For the text-containing cell, return its midpoint in (X, Y) coordinate format. 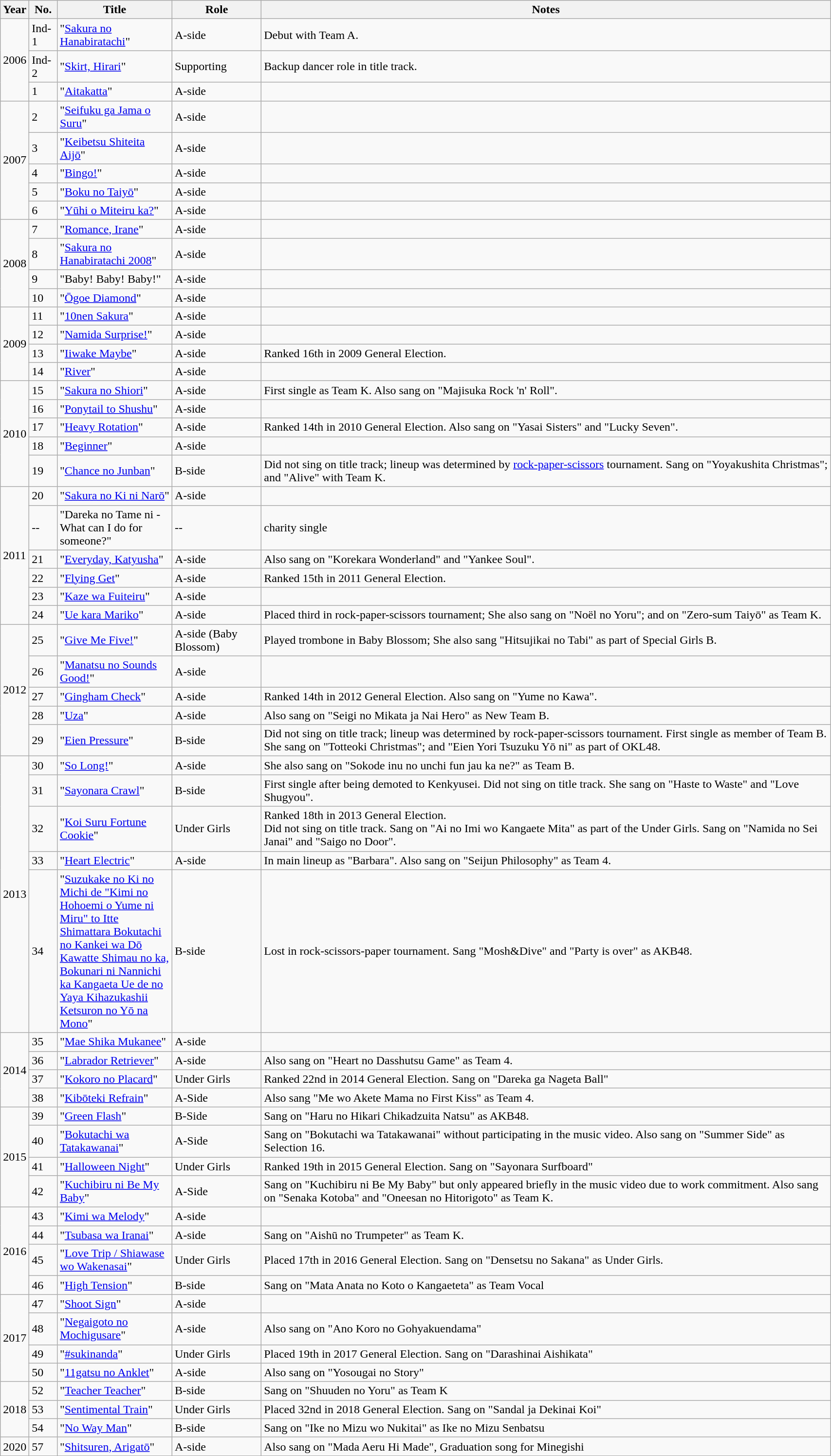
"Everyday, Katyusha" (114, 559)
9 (43, 279)
"Ponytail to Shushu" (114, 409)
No. (43, 10)
Notes (546, 10)
2006 (15, 60)
Year (15, 10)
Placed 17th in 2016 General Election. Sang on "Densetsu no Sakana" as Under Girls. (546, 1260)
"Yūhi o Miteiru ka?" (114, 210)
17 (43, 427)
"Namida Surprise!" (114, 335)
40 (43, 1141)
45 (43, 1260)
"Green Flash" (114, 1116)
Placed 19th in 2017 General Election. Sang on "Darashinai Aishikata" (546, 1354)
43 (43, 1217)
"Kimi wa Melody" (114, 1217)
48 (43, 1329)
57 (43, 1446)
"River" (114, 372)
29 (43, 741)
"Halloween Night" (114, 1166)
7 (43, 229)
"High Tension" (114, 1285)
Also sang on "Seigi no Mikata ja Nai Hero" as New Team B. (546, 715)
"Ue kara Mariko" (114, 615)
2 (43, 117)
Sang on "Haru no Hikari Chikadzuita Natsu" as AKB48. (546, 1116)
14 (43, 372)
2017 (15, 1338)
"Sayonara Crawl" (114, 790)
"Ōgoe Diamond" (114, 297)
"10nen Sakura" (114, 316)
54 (43, 1428)
"Kuchibiru ni Be My Baby" (114, 1191)
2009 (15, 344)
Also sang on "Ano Koro no Gohyakuendama" (546, 1329)
charity single (546, 528)
50 (43, 1372)
"Heavy Rotation" (114, 427)
1 (43, 91)
53 (43, 1409)
"Teacher Teacher" (114, 1391)
2008 (15, 263)
Debut with Team A. (546, 35)
"Shoot Sign" (114, 1304)
"Bokutachi wa Tatakawanai" (114, 1141)
"Heart Electric" (114, 860)
2014 (15, 1070)
47 (43, 1304)
2015 (15, 1157)
Ranked 14th in 2012 General Election. Also sang on "Yume no Kawa". (546, 697)
23 (43, 596)
6 (43, 210)
Backup dancer role in title track. (546, 66)
"Give Me Five!" (114, 639)
"So Long!" (114, 765)
38 (43, 1097)
Ranked 22nd in 2014 General Election. Sang on "Dareka ga Nageta Ball" (546, 1079)
13 (43, 353)
12 (43, 335)
In main lineup as "Barbara". Also sang on "Seijun Philosophy" as Team 4. (546, 860)
"Beginner" (114, 446)
"Sakura no Hanabiratachi" (114, 35)
"Uza" (114, 715)
B-Side (216, 1116)
42 (43, 1191)
10 (43, 297)
A-side (Baby Blossom) (216, 639)
"#sukinanda" (114, 1354)
"Love Trip / Shiawase wo Wakenasai" (114, 1260)
46 (43, 1285)
"Baby! Baby! Baby!" (114, 279)
Lost in rock-scissors-paper tournament. Sang "Mosh&Dive" and "Party is over" as AKB48. (546, 951)
Ranked 14th in 2010 General Election. Also sang on "Yasai Sisters" and "Lucky Seven". (546, 427)
2016 (15, 1251)
"Chance no Junban" (114, 471)
Placed 32nd in 2018 General Election. Sang on "Sandal ja Dekinai Koi" (546, 1409)
Sang on "Ike no Mizu wo Nukitai" as Ike no Mizu Senbatsu (546, 1428)
2013 (15, 894)
30 (43, 765)
Sang on "Bokutachi wa Tatakawanai" without participating in the music video. Also sang on "Summer Side" as Selection 16. (546, 1141)
"Seifuku ga Jama o Suru" (114, 117)
"No Way Man" (114, 1428)
Ranked 19th in 2015 General Election. Sang on "Sayonara Surfboard" (546, 1166)
First single as Team K. Also sang on "Majisuka Rock 'n' Roll". (546, 390)
She also sang on "Sokode inu no unchi fun jau ka ne?" as Team B. (546, 765)
"Kaze wa Fuiteiru" (114, 596)
Supporting (216, 66)
27 (43, 697)
Did not sing on title track; lineup was determined by rock-paper-scissors tournament. Sang on "Yoyakushita Christmas"; and "Alive" with Team K. (546, 471)
20 (43, 496)
Ranked 15th in 2011 General Election. (546, 578)
2018 (15, 1409)
4 (43, 173)
"Iiwake Maybe" (114, 353)
"Koi Suru Fortune Cookie" (114, 829)
"Shitsuren, Arigatō" (114, 1446)
15 (43, 390)
Also sang "Me wo Akete Mama no First Kiss" as Team 4. (546, 1097)
Also sang on "Mada Aeru Hi Made", Graduation song for Minegishi (546, 1446)
37 (43, 1079)
36 (43, 1060)
11 (43, 316)
Sang on "Mata Anata no Koto o Kangaeteta" as Team Vocal (546, 1285)
"Sakura no Hanabiratachi 2008" (114, 254)
3 (43, 148)
35 (43, 1042)
"Aitakatta" (114, 91)
"Skirt, Hirari" (114, 66)
"Romance, Irane" (114, 229)
2007 (15, 160)
"Kokoro no Placard" (114, 1079)
Title (114, 10)
28 (43, 715)
Ind-1 (43, 35)
39 (43, 1116)
Also sang on "Yosougai no Story" (546, 1372)
"Eien Pressure" (114, 741)
"Bingo!" (114, 173)
"Mae Shika Mukanee" (114, 1042)
Placed third in rock-paper-scissors tournament; She also sang on "Noël no Yoru"; and on "Zero-sum Taiyō" as Team K. (546, 615)
31 (43, 790)
"Manatsu no Sounds Good!" (114, 672)
34 (43, 951)
19 (43, 471)
16 (43, 409)
"Sakura no Shiori" (114, 390)
Sang on "Aishū no Trumpeter" as Team K. (546, 1235)
Also sang on "Korekara Wonderland" and "Yankee Soul". (546, 559)
25 (43, 639)
18 (43, 446)
Played trombone in Baby Blossom; She also sang "Hitsujikai no Tabi" as part of Special Girls B. (546, 639)
8 (43, 254)
"Negaigoto no Mochigusare" (114, 1329)
26 (43, 672)
44 (43, 1235)
"Kibōteki Refrain" (114, 1097)
2020 (15, 1446)
"Dareka no Tame ni - What can I do for someone?" (114, 528)
24 (43, 615)
52 (43, 1391)
"Boku no Taiyō" (114, 192)
"Keibetsu Shiteita Aijō" (114, 148)
2012 (15, 690)
33 (43, 860)
"Sentimental Train" (114, 1409)
41 (43, 1166)
5 (43, 192)
Ind-2 (43, 66)
"Flying Get" (114, 578)
2011 (15, 555)
"Gingham Check" (114, 697)
22 (43, 578)
"Tsubasa wa Iranai" (114, 1235)
32 (43, 829)
49 (43, 1354)
2010 (15, 434)
Ranked 16th in 2009 General Election. (546, 353)
"Labrador Retriever" (114, 1060)
21 (43, 559)
Role (216, 10)
"Sakura no Ki ni Narō" (114, 496)
First single after being demoted to Kenkyusei. Did not sing on title track. She sang on "Haste to Waste" and "Love Shugyou". (546, 790)
Sang on "Shuuden no Yoru" as Team K (546, 1391)
Also sang on "Heart no Dasshutsu Game" as Team 4. (546, 1060)
"11gatsu no Anklet" (114, 1372)
